Return [x, y] of the center of cell containing provided text 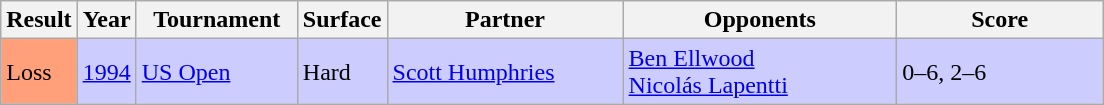
0–6, 2–6 [1000, 72]
Score [1000, 20]
Scott Humphries [505, 72]
Hard [342, 72]
Partner [505, 20]
1994 [106, 72]
Tournament [216, 20]
Result [39, 20]
Loss [39, 72]
US Open [216, 72]
Surface [342, 20]
Opponents [760, 20]
Year [106, 20]
Ben Ellwood Nicolás Lapentti [760, 72]
